Return the (X, Y) coordinate for the center point of the cell that contains the specified text.  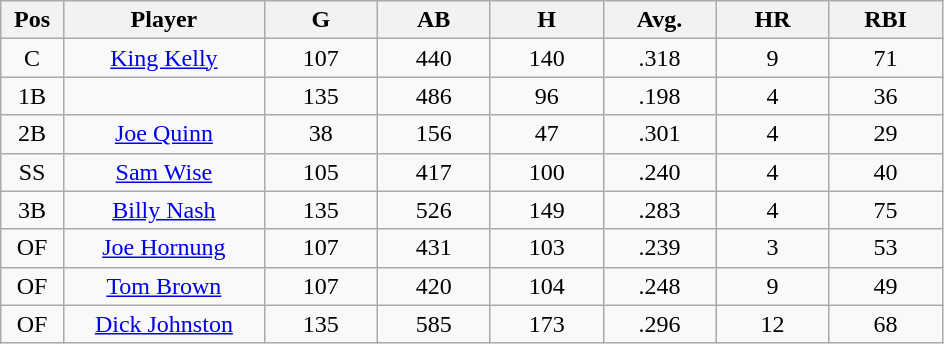
Joe Quinn (164, 134)
2B (32, 134)
G (320, 20)
12 (772, 324)
Avg. (660, 20)
38 (320, 134)
68 (886, 324)
47 (546, 134)
140 (546, 58)
Joe Hornung (164, 248)
100 (546, 172)
3 (772, 248)
1B (32, 96)
103 (546, 248)
SS (32, 172)
RBI (886, 20)
3B (32, 210)
104 (546, 286)
HR (772, 20)
King Kelly (164, 58)
H (546, 20)
.198 (660, 96)
.301 (660, 134)
Billy Nash (164, 210)
Pos (32, 20)
431 (434, 248)
Sam Wise (164, 172)
417 (434, 172)
AB (434, 20)
486 (434, 96)
75 (886, 210)
440 (434, 58)
29 (886, 134)
.318 (660, 58)
585 (434, 324)
156 (434, 134)
149 (546, 210)
C (32, 58)
71 (886, 58)
.239 (660, 248)
40 (886, 172)
105 (320, 172)
420 (434, 286)
53 (886, 248)
.283 (660, 210)
.296 (660, 324)
36 (886, 96)
Tom Brown (164, 286)
96 (546, 96)
173 (546, 324)
Player (164, 20)
Dick Johnston (164, 324)
.248 (660, 286)
49 (886, 286)
.240 (660, 172)
526 (434, 210)
